Search for the cell housing the specified text and yield its [X, Y] center coordinate. 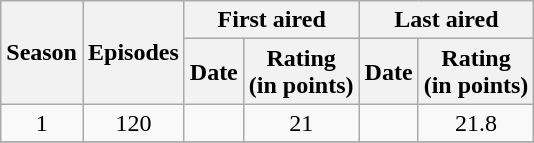
First aired [272, 20]
120 [133, 123]
21 [301, 123]
Season [42, 52]
Episodes [133, 52]
1 [42, 123]
Last aired [446, 20]
21.8 [476, 123]
